Capture the cell that displays the provided text and extract its (X, Y) central coordinate. 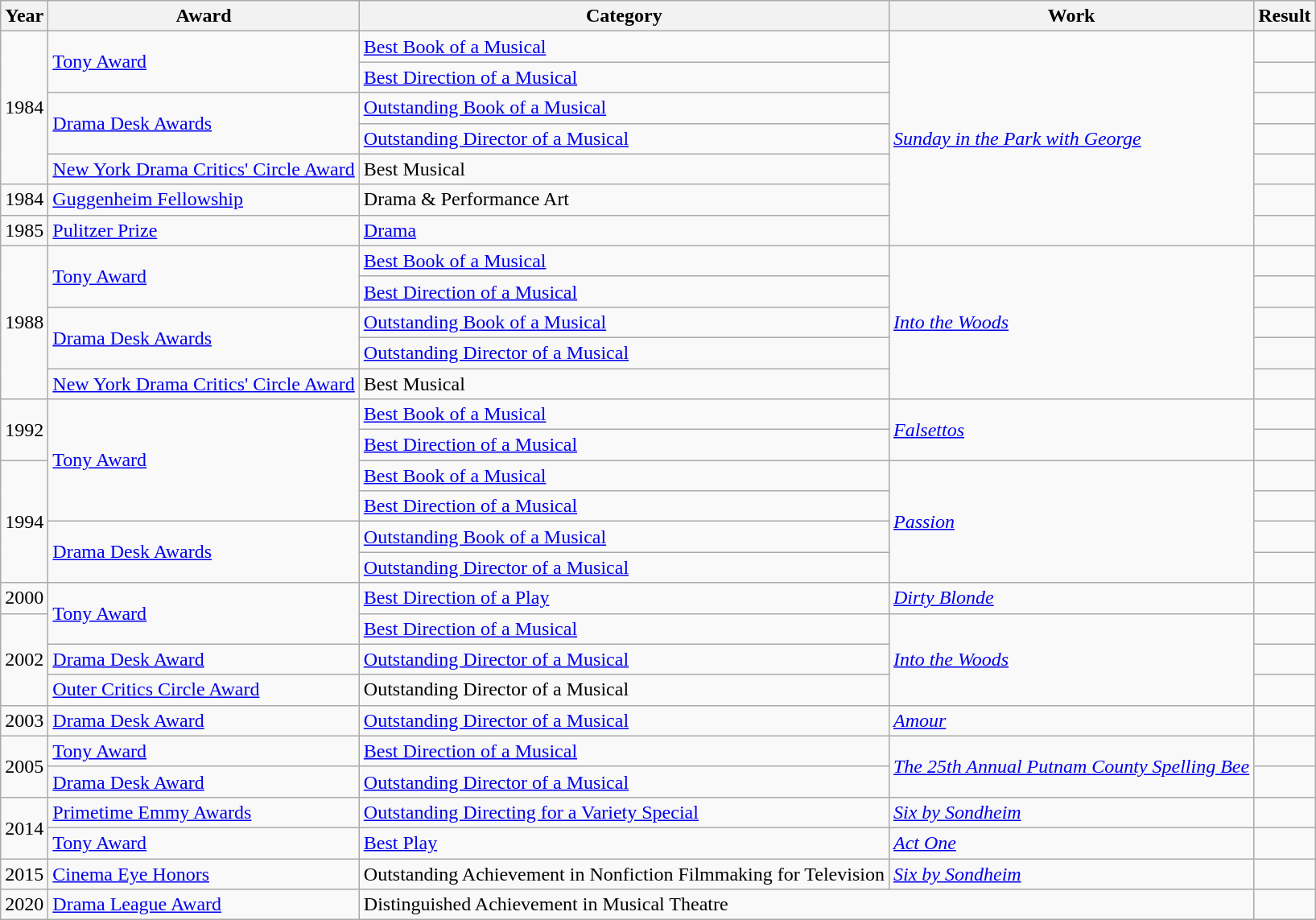
1994 (24, 522)
Cinema Eye Honors (204, 873)
2000 (24, 598)
Outstanding Achievement in Nonfiction Filmmaking for Television (624, 873)
Best Direction of a Play (624, 598)
Best Play (624, 843)
2015 (24, 873)
Drama & Performance Art (624, 200)
Outer Critics Circle Award (204, 690)
2005 (24, 766)
2003 (24, 720)
Passion (1071, 522)
1985 (24, 230)
1988 (24, 322)
2002 (24, 659)
Falsettos (1071, 430)
Amour (1071, 720)
Year (24, 16)
Act One (1071, 843)
The 25th Annual Putnam County Spelling Bee (1071, 766)
Dirty Blonde (1071, 598)
2014 (24, 827)
1992 (24, 430)
Drama League Award (204, 905)
Sunday in the Park with George (1071, 138)
Result (1285, 16)
Work (1071, 16)
Outstanding Directing for a Variety Special (624, 812)
Pulitzer Prize (204, 230)
Guggenheim Fellowship (204, 200)
2020 (24, 905)
Category (624, 16)
Drama (624, 230)
Distinguished Achievement in Musical Theatre (807, 905)
Award (204, 16)
Primetime Emmy Awards (204, 812)
